Locate the cell with the specified text and output its [X, Y] center coordinate. 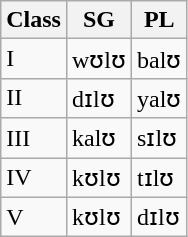
kalʊ [98, 138]
tɪlʊ [160, 178]
IV [34, 178]
PL [160, 20]
SG [98, 20]
V [34, 217]
III [34, 138]
yalʊ [160, 98]
I [34, 59]
sɪlʊ [160, 138]
Class [34, 20]
balʊ [160, 59]
wʊlʊ [98, 59]
II [34, 98]
